Find where the given text appears and provide that cell's center as [X, Y] coordinate. 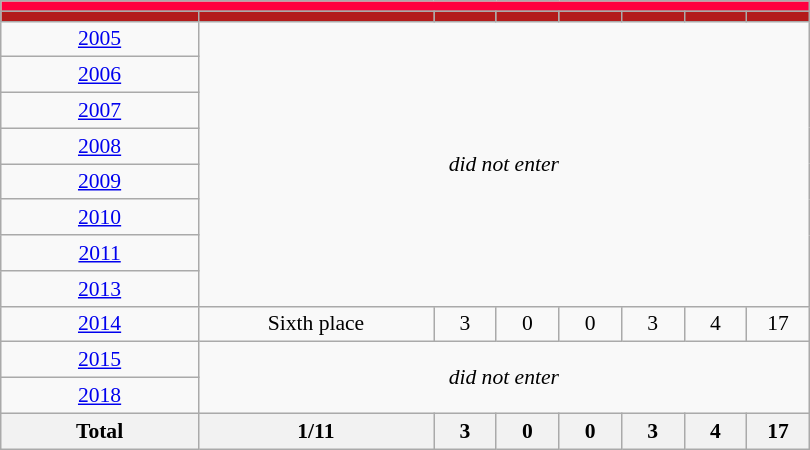
2013 [100, 289]
2010 [100, 218]
2006 [100, 75]
2015 [100, 360]
Total [100, 431]
2008 [100, 146]
2011 [100, 253]
2005 [100, 39]
2014 [100, 324]
1/11 [316, 431]
Sixth place [316, 324]
2007 [100, 111]
2009 [100, 182]
2018 [100, 396]
